Return [X, Y] of the center of cell containing provided text 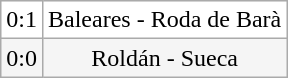
0:1 [22, 20]
Roldán - Sueca [164, 58]
0:0 [22, 58]
Baleares - Roda de Barà [164, 20]
